Output the [x, y] coordinate of the center of the cell containing the given text.  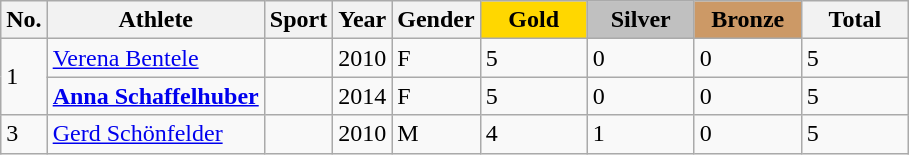
Gerd Schönfelder [156, 134]
Bronze [748, 20]
Total [854, 20]
Verena Bentele [156, 58]
No. [24, 20]
Sport [298, 20]
Gold [534, 20]
Gender [436, 20]
M [436, 134]
3 [24, 134]
Silver [640, 20]
Year [362, 20]
2014 [362, 96]
Athlete [156, 20]
Anna Schaffelhuber [156, 96]
4 [534, 134]
